Detect which cell encompasses the target text, then output its (X, Y) center coordinate. 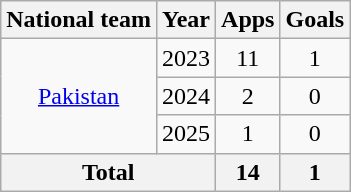
2023 (186, 58)
Total (108, 172)
Apps (248, 20)
2 (248, 96)
Year (186, 20)
2024 (186, 96)
14 (248, 172)
Goals (315, 20)
11 (248, 58)
2025 (186, 134)
National team (79, 20)
Pakistan (79, 96)
